For the text-containing cell, return its midpoint in (x, y) coordinate format. 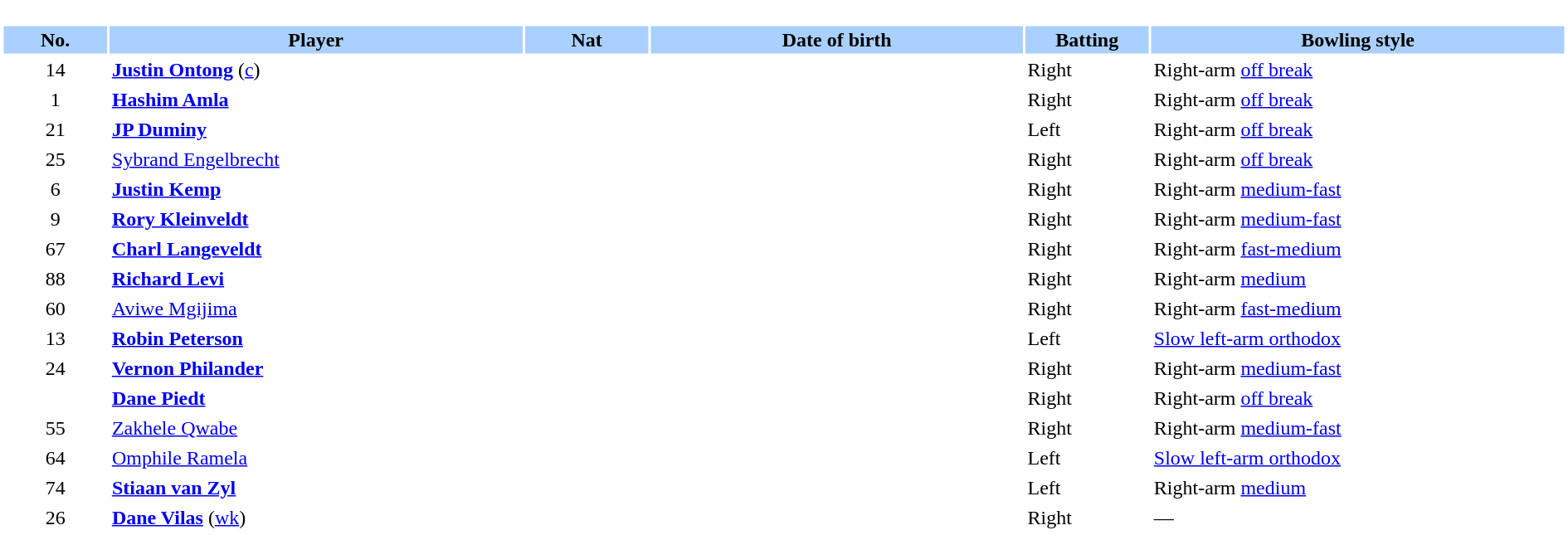
26 (55, 518)
Stiaan van Zyl (316, 488)
74 (55, 488)
Sybrand Engelbrecht (316, 159)
60 (55, 309)
25 (55, 159)
Dane Vilas (wk) (316, 518)
Charl Langeveldt (316, 249)
Vernon Philander (316, 368)
Omphile Ramela (316, 458)
67 (55, 249)
Zakhele Qwabe (316, 428)
24 (55, 368)
14 (55, 70)
Rory Kleinveldt (316, 219)
JP Duminy (316, 129)
Date of birth (837, 40)
Batting (1087, 40)
Hashim Amla (316, 100)
1 (55, 100)
— (1358, 518)
Justin Ontong (c) (316, 70)
55 (55, 428)
64 (55, 458)
Justin Kemp (316, 189)
Bowling style (1358, 40)
21 (55, 129)
No. (55, 40)
13 (55, 338)
Richard Levi (316, 279)
Aviwe Mgijima (316, 309)
Robin Peterson (316, 338)
Nat (586, 40)
9 (55, 219)
88 (55, 279)
Player (316, 40)
6 (55, 189)
Dane Piedt (316, 398)
